From the cell containing the given text, extract its center point as [x, y] coordinate. 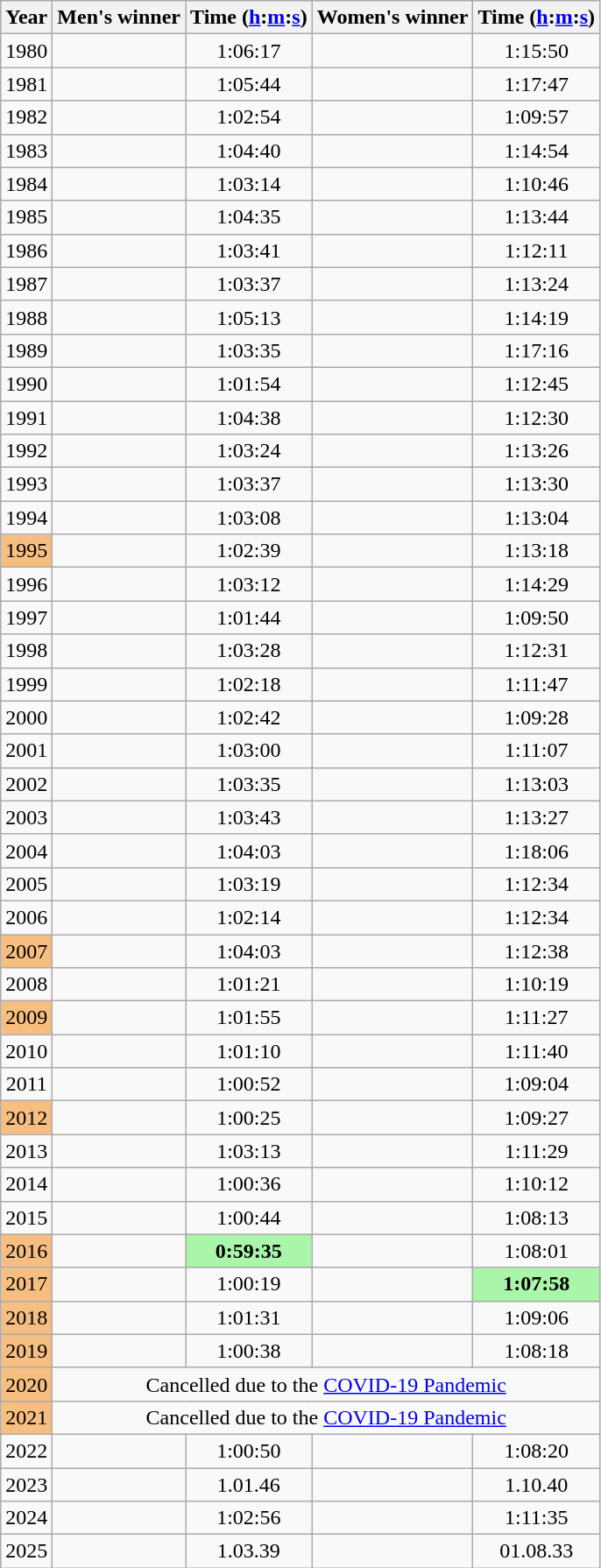
2021 [26, 1417]
1992 [26, 451]
1:03:13 [249, 1151]
1997 [26, 618]
0:59:35 [249, 1251]
1:14:54 [536, 151]
1:01:10 [249, 1051]
1:13:24 [536, 284]
2016 [26, 1251]
1:00:38 [249, 1351]
1:03:41 [249, 251]
Men's winner [119, 18]
1998 [26, 651]
1:17:47 [536, 84]
1:10:46 [536, 184]
2023 [26, 1485]
1:13:26 [536, 451]
1:13:27 [536, 817]
1:11:40 [536, 1051]
1:13:30 [536, 484]
1:08:18 [536, 1351]
1986 [26, 251]
1:09:04 [536, 1084]
1:03:43 [249, 817]
1991 [26, 418]
1:00:50 [249, 1451]
1:15:50 [536, 51]
1:04:35 [249, 217]
2008 [26, 985]
1989 [26, 350]
1:04:38 [249, 418]
1:12:31 [536, 651]
1987 [26, 284]
Women's winner [392, 18]
1984 [26, 184]
2002 [26, 784]
1:11:27 [536, 1018]
1988 [26, 317]
1:11:07 [536, 751]
2003 [26, 817]
1:03:19 [249, 884]
2010 [26, 1051]
1:13:04 [536, 518]
2017 [26, 1284]
2025 [26, 1551]
1:18:06 [536, 851]
1:13:44 [536, 217]
1999 [26, 684]
1980 [26, 51]
1:10:19 [536, 985]
1:09:28 [536, 717]
2009 [26, 1018]
1.03.39 [249, 1551]
1:11:47 [536, 684]
1:00:52 [249, 1084]
1:17:16 [536, 350]
2018 [26, 1317]
1:01:54 [249, 384]
1:01:21 [249, 985]
1:00:19 [249, 1284]
2012 [26, 1118]
1:02:18 [249, 684]
1:10:12 [536, 1184]
1:14:19 [536, 317]
1:07:58 [536, 1284]
2024 [26, 1518]
2011 [26, 1084]
2015 [26, 1218]
1995 [26, 551]
1983 [26, 151]
1985 [26, 217]
1:02:42 [249, 717]
1:06:17 [249, 51]
1994 [26, 518]
1:02:54 [249, 117]
2013 [26, 1151]
1:05:13 [249, 317]
1:11:29 [536, 1151]
1:09:57 [536, 117]
Year [26, 18]
1:00:36 [249, 1184]
1981 [26, 84]
1:08:13 [536, 1218]
1:14:29 [536, 584]
1:13:03 [536, 784]
1:09:06 [536, 1317]
1996 [26, 584]
1:03:14 [249, 184]
1:13:18 [536, 551]
2014 [26, 1184]
1990 [26, 384]
1:01:44 [249, 618]
1:03:00 [249, 751]
01.08.33 [536, 1551]
2000 [26, 717]
1:02:14 [249, 917]
2007 [26, 950]
1.01.46 [249, 1485]
1.10.40 [536, 1485]
2001 [26, 751]
1:12:30 [536, 418]
1:03:28 [249, 651]
2005 [26, 884]
1:03:08 [249, 518]
1:00:44 [249, 1218]
1:08:20 [536, 1451]
2022 [26, 1451]
2006 [26, 917]
1:12:45 [536, 384]
1:08:01 [536, 1251]
1:04:40 [249, 151]
1:09:50 [536, 618]
1993 [26, 484]
2019 [26, 1351]
1:03:24 [249, 451]
1:12:11 [536, 251]
1982 [26, 117]
2020 [26, 1384]
1:03:12 [249, 584]
1:00:25 [249, 1118]
1:09:27 [536, 1118]
1:02:56 [249, 1518]
1:02:39 [249, 551]
1:12:38 [536, 950]
1:01:31 [249, 1317]
1:05:44 [249, 84]
2004 [26, 851]
1:11:35 [536, 1518]
1:01:55 [249, 1018]
